Extract the [x, y] coordinate from the center of the cell holding the provided text.  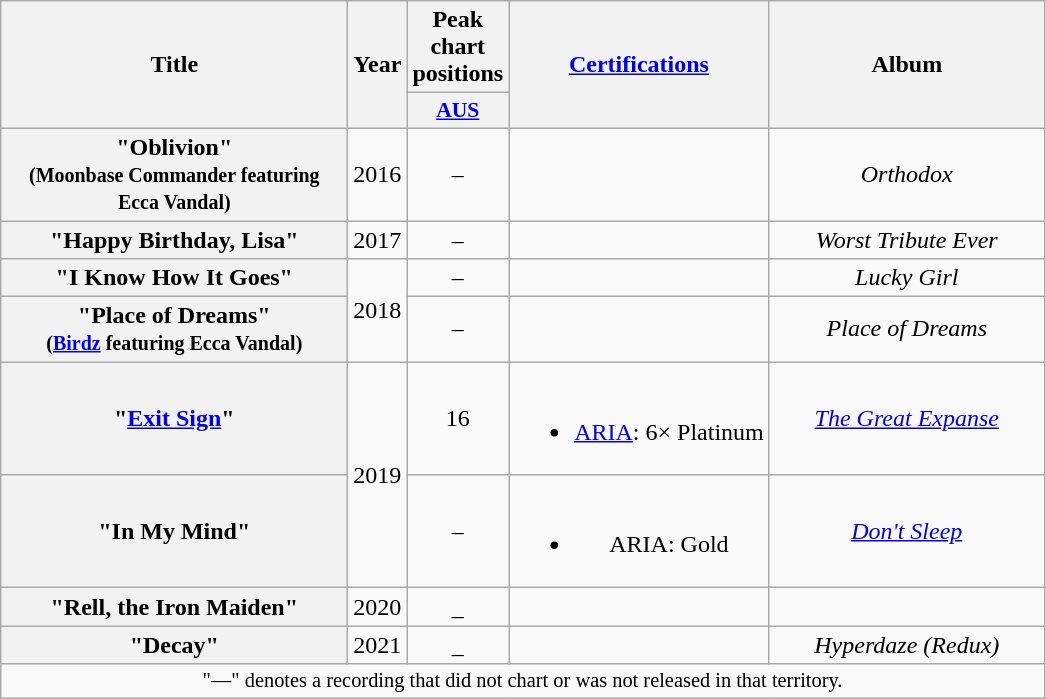
Title [174, 65]
ARIA: Gold [640, 532]
"Oblivion"(Moonbase Commander featuring Ecca Vandal) [174, 174]
Peak chart positions [458, 47]
Lucky Girl [906, 278]
2020 [378, 607]
"Exit Sign" [174, 418]
2019 [378, 475]
"Place of Dreams"(Birdz featuring Ecca Vandal) [174, 330]
"Decay" [174, 645]
"I Know How It Goes" [174, 278]
Orthodox [906, 174]
Don't Sleep [906, 532]
Year [378, 65]
2017 [378, 239]
2016 [378, 174]
The Great Expanse [906, 418]
Place of Dreams [906, 330]
Hyperdaze (Redux) [906, 645]
"Rell, the Iron Maiden" [174, 607]
"Happy Birthday, Lisa" [174, 239]
2021 [378, 645]
"In My Mind" [174, 532]
2018 [378, 310]
Worst Tribute Ever [906, 239]
ARIA: 6× Platinum [640, 418]
AUS [458, 111]
Certifications [640, 65]
16 [458, 418]
"—" denotes a recording that did not chart or was not released in that territory. [523, 681]
Album [906, 65]
